From the cell containing the given text, extract its center point as (x, y) coordinate. 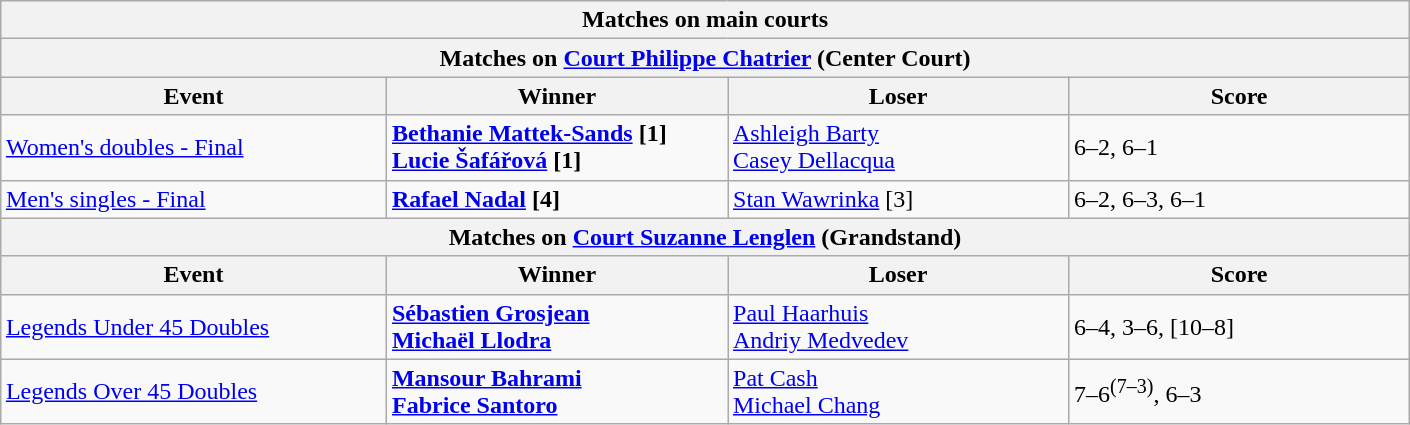
Rafael Nadal [4] (556, 199)
Legends Under 45 Doubles (193, 326)
Bethanie Mattek-Sands [1] Lucie Šafářová [1] (556, 148)
6–4, 3–6, [10–8] (1240, 326)
6–2, 6–1 (1240, 148)
Legends Over 45 Doubles (193, 392)
Mansour Bahrami Fabrice Santoro (556, 392)
Paul Haarhuis Andriy Medvedev (898, 326)
7–6(7–3), 6–3 (1240, 392)
6–2, 6–3, 6–1 (1240, 199)
Pat Cash Michael Chang (898, 392)
Stan Wawrinka [3] (898, 199)
Sébastien Grosjean Michaël Llodra (556, 326)
Men's singles - Final (193, 199)
Matches on main courts (704, 20)
Matches on Court Suzanne Lenglen (Grandstand) (704, 237)
Ashleigh Barty Casey Dellacqua (898, 148)
Matches on Court Philippe Chatrier (Center Court) (704, 58)
Women's doubles - Final (193, 148)
